Output the (x, y) coordinate of the center of the cell containing the given text.  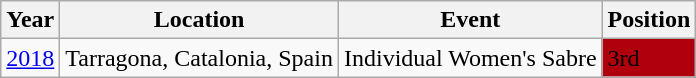
Location (200, 20)
Tarragona, Catalonia, Spain (200, 58)
Position (649, 20)
Year (30, 20)
Event (470, 20)
3rd (649, 58)
2018 (30, 58)
Individual Women's Sabre (470, 58)
